Capture the cell that displays the provided text and extract its [x, y] central coordinate. 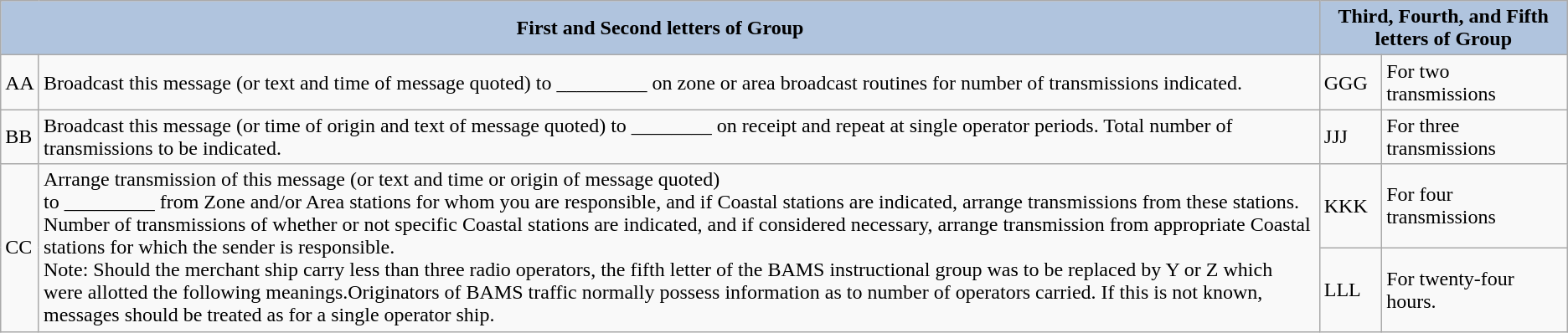
BB [20, 137]
AA [20, 82]
CC [20, 248]
GGG [1350, 82]
Third, Fourth, and Fifth letters of Group [1443, 28]
For two transmissions [1475, 82]
First and Second letters of Group [660, 28]
KKK [1350, 206]
LLL [1350, 289]
Broadcast this message (or text and time of message quoted) to _________ on zone or area broadcast routines for number of transmissions indicated. [678, 82]
For twenty-four hours. [1475, 289]
For four transmissions [1475, 206]
For three transmissions [1475, 137]
JJJ [1350, 137]
